Scan for the cell matching the given text and deliver its [x, y] coordinate at center. 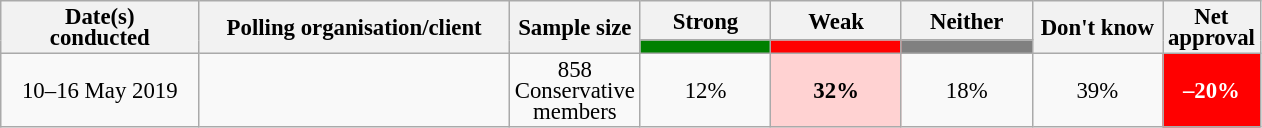
Net approval [1212, 28]
32% [836, 91]
858 Conservative members [574, 91]
Sample size [574, 28]
10–16 May 2019 [100, 91]
Date(s)conducted [100, 28]
12% [706, 91]
39% [1098, 91]
Weak [836, 20]
Neither [966, 20]
Polling organisation/client [354, 28]
18% [966, 91]
–20% [1212, 91]
Strong [706, 20]
Don't know [1098, 28]
